Return the [X, Y] coordinate for the center point of the cell that contains the specified text.  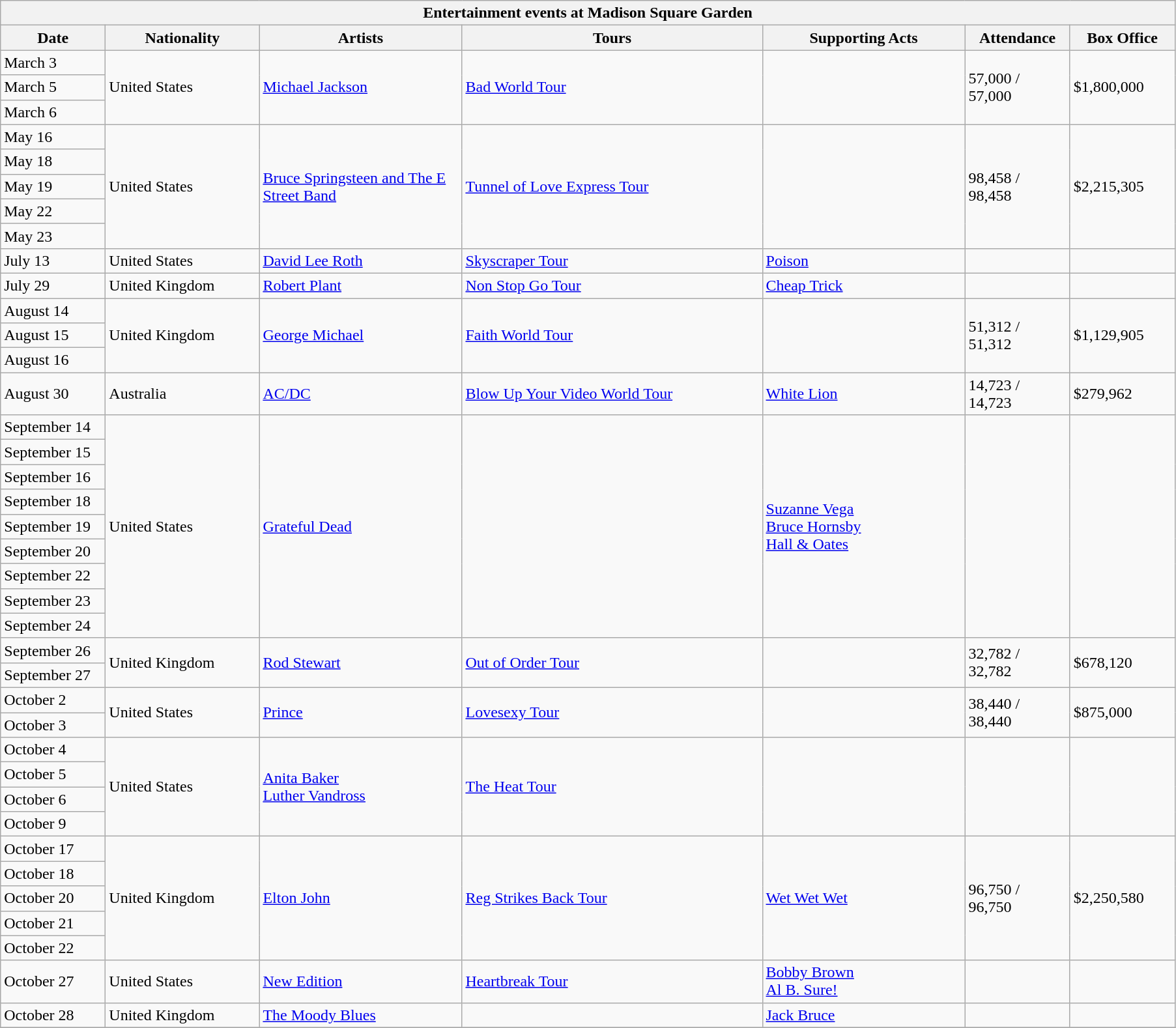
October 2 [53, 700]
$678,120 [1122, 663]
May 22 [53, 211]
October 27 [53, 981]
Out of Order Tour [612, 663]
14,723 / 14,723 [1018, 393]
$2,250,580 [1122, 898]
July 13 [53, 261]
Poison [864, 261]
August 14 [53, 311]
October 17 [53, 849]
Suzanne VegaBruce HornsbyHall & Oates [864, 526]
Non Stop Go Tour [612, 285]
October 3 [53, 725]
October 18 [53, 874]
Supporting Acts [864, 38]
Date [53, 38]
$1,800,000 [1122, 87]
May 19 [53, 186]
October 4 [53, 750]
October 20 [53, 898]
October 22 [53, 948]
October 5 [53, 775]
Tours [612, 38]
Attendance [1018, 38]
The Moody Blues [361, 1015]
October 6 [53, 799]
Michael Jackson [361, 87]
September 15 [53, 452]
White Lion [864, 393]
96,750 / 96,750 [1018, 898]
March 3 [53, 63]
Entertainment events at Madison Square Garden [588, 13]
57,000 / 57,000 [1018, 87]
Cheap Trick [864, 285]
Elton John [361, 898]
Skyscraper Tour [612, 261]
$1,129,905 [1122, 336]
Bobby BrownAl B. Sure! [864, 981]
Lovesexy Tour [612, 712]
George Michael [361, 336]
Bruce Springsteen and The E Street Band [361, 186]
Wet Wet Wet [864, 898]
The Heat Tour [612, 787]
May 16 [53, 137]
March 5 [53, 87]
March 6 [53, 112]
Box Office [1122, 38]
September 23 [53, 601]
September 27 [53, 675]
David Lee Roth [361, 261]
Artists [361, 38]
Prince [361, 712]
Reg Strikes Back Tour [612, 898]
Blow Up Your Video World Tour [612, 393]
September 26 [53, 650]
38,440 / 38,440 [1018, 712]
September 20 [53, 551]
Anita BakerLuther Vandross [361, 787]
August 30 [53, 393]
Robert Plant [361, 285]
New Edition [361, 981]
98,458 / 98,458 [1018, 186]
May 18 [53, 162]
32,782 / 32,782 [1018, 663]
51,312 / 51,312 [1018, 336]
July 29 [53, 285]
Australia [182, 393]
AC/DC [361, 393]
October 21 [53, 923]
$279,962 [1122, 393]
October 9 [53, 824]
September 18 [53, 502]
August 16 [53, 360]
August 15 [53, 336]
September 24 [53, 625]
Grateful Dead [361, 526]
$2,215,305 [1122, 186]
Bad World Tour [612, 87]
September 16 [53, 477]
Faith World Tour [612, 336]
September 22 [53, 576]
September 19 [53, 526]
Heartbreak Tour [612, 981]
Rod Stewart [361, 663]
Jack Bruce [864, 1015]
Tunnel of Love Express Tour [612, 186]
October 28 [53, 1015]
$875,000 [1122, 712]
May 23 [53, 236]
Nationality [182, 38]
September 14 [53, 427]
